Return (x, y) of the center of cell containing provided text 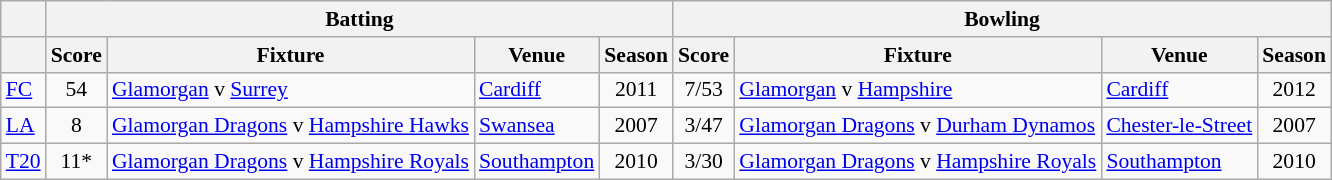
Swansea (536, 126)
Glamorgan v Surrey (290, 90)
T20 (24, 162)
2012 (1294, 90)
3/47 (704, 126)
Glamorgan Dragons v Durham Dynamos (918, 126)
LA (24, 126)
3/30 (704, 162)
Chester-le-Street (1179, 126)
7/53 (704, 90)
8 (76, 126)
11* (76, 162)
Batting (360, 19)
Glamorgan Dragons v Hampshire Hawks (290, 126)
Glamorgan v Hampshire (918, 90)
54 (76, 90)
2011 (636, 90)
Bowling (1002, 19)
FC (24, 90)
